Find where the given text appears and provide that cell's center as (X, Y) coordinate. 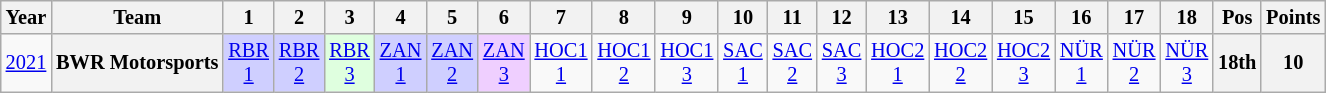
HOC22 (960, 63)
NÜR1 (1082, 63)
RBR3 (349, 63)
ZAN1 (401, 63)
11 (792, 17)
1 (248, 17)
Year (26, 17)
Team (137, 17)
3 (349, 17)
SAC1 (742, 63)
HOC13 (686, 63)
SAC3 (842, 63)
HOC11 (562, 63)
Pos (1237, 17)
17 (1134, 17)
HOC21 (898, 63)
SAC2 (792, 63)
5 (452, 17)
7 (562, 17)
13 (898, 17)
6 (504, 17)
RBR1 (248, 63)
HOC12 (624, 63)
14 (960, 17)
9 (686, 17)
18 (1186, 17)
BWR Motorsports (137, 63)
16 (1082, 17)
15 (1024, 17)
2 (299, 17)
Points (1293, 17)
12 (842, 17)
18th (1237, 63)
RBR2 (299, 63)
4 (401, 17)
8 (624, 17)
NÜR2 (1134, 63)
NÜR3 (1186, 63)
HOC23 (1024, 63)
2021 (26, 63)
ZAN3 (504, 63)
ZAN2 (452, 63)
